Locate the cell with the specified text and output its [x, y] center coordinate. 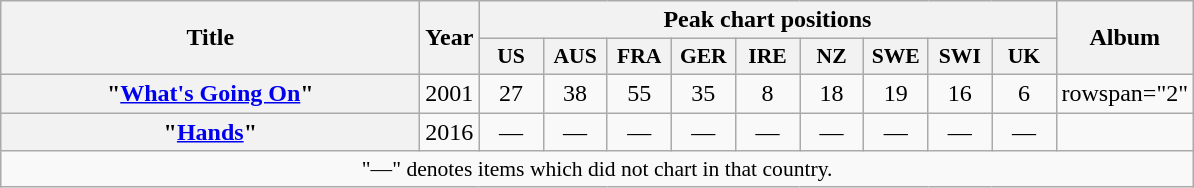
GER [703, 57]
38 [575, 93]
SWE [896, 57]
16 [960, 93]
SWI [960, 57]
Year [450, 38]
Peak chart positions [768, 20]
2001 [450, 93]
IRE [767, 57]
"Hands" [210, 131]
UK [1024, 57]
19 [896, 93]
18 [832, 93]
27 [511, 93]
NZ [832, 57]
US [511, 57]
Album [1125, 38]
rowspan="2" [1125, 93]
8 [767, 93]
35 [703, 93]
55 [639, 93]
"What's Going On" [210, 93]
AUS [575, 57]
6 [1024, 93]
Title [210, 38]
2016 [450, 131]
FRA [639, 57]
"—" denotes items which did not chart in that country. [598, 169]
